For the text-containing cell, return its midpoint in (x, y) coordinate format. 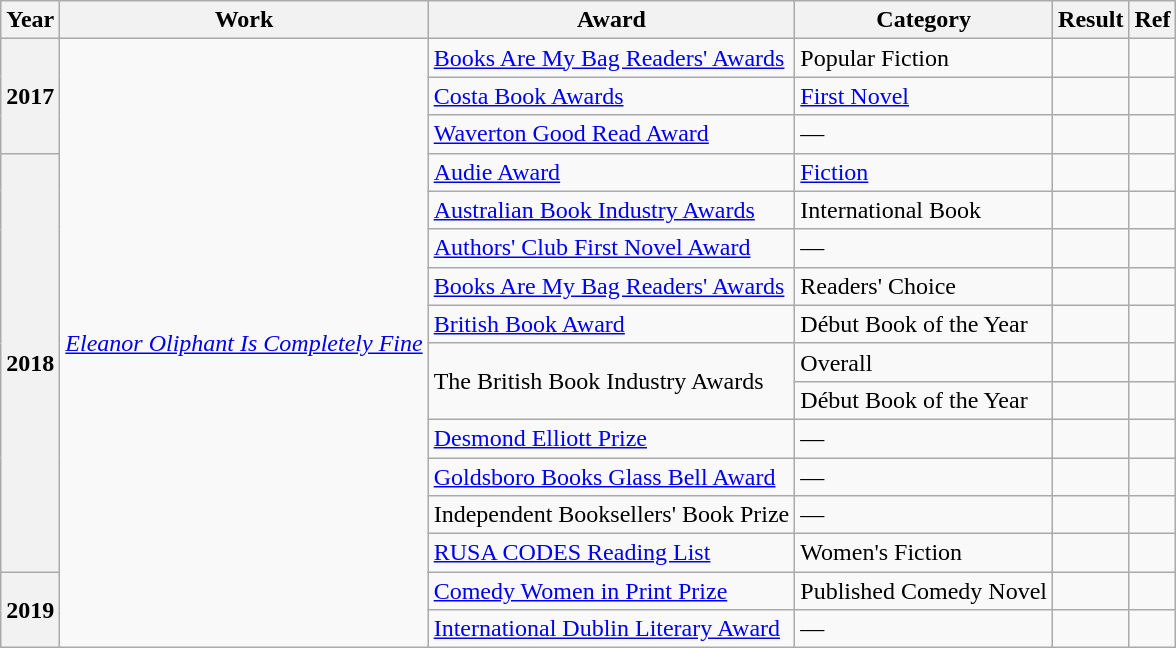
The British Book Industry Awards (612, 381)
Independent Booksellers' Book Prize (612, 515)
Eleanor Oliphant Is Completely Fine (244, 344)
Popular Fiction (924, 58)
Year (30, 20)
2017 (30, 96)
First Novel (924, 96)
Category (924, 20)
Goldsboro Books Glass Bell Award (612, 477)
British Book Award (612, 324)
Ref (1152, 20)
Overall (924, 362)
RUSA CODES Reading List (612, 553)
Work (244, 20)
Authors' Club First Novel Award (612, 248)
Result (1091, 20)
2018 (30, 362)
Fiction (924, 172)
International Book (924, 210)
Award (612, 20)
Audie Award (612, 172)
2019 (30, 610)
Costa Book Awards (612, 96)
Waverton Good Read Award (612, 134)
Australian Book Industry Awards (612, 210)
International Dublin Literary Award (612, 629)
Comedy Women in Print Prize (612, 591)
Women's Fiction (924, 553)
Readers' Choice (924, 286)
Desmond Elliott Prize (612, 438)
Published Comedy Novel (924, 591)
